Capture the cell that displays the provided text and extract its [x, y] central coordinate. 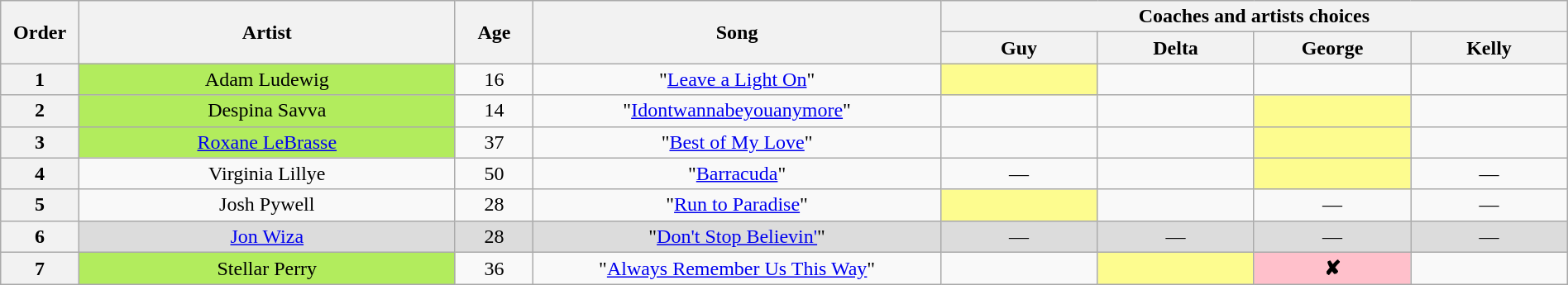
36 [495, 268]
Artist [266, 32]
Kelly [1489, 48]
37 [495, 142]
50 [495, 173]
Jon Wiza [266, 236]
"Leave a Light On" [738, 79]
16 [495, 79]
"Always Remember Us This Way" [738, 268]
5 [40, 205]
Delta [1176, 48]
6 [40, 236]
"Run to Paradise" [738, 205]
1 [40, 79]
Roxane LeBrasse [266, 142]
Order [40, 32]
14 [495, 111]
2 [40, 111]
"Don't Stop Believin'" [738, 236]
Guy [1019, 48]
Age [495, 32]
"Best of My Love" [738, 142]
4 [40, 173]
Despina Savva [266, 111]
Coaches and artists choices [1254, 17]
Song [738, 32]
Adam Ludewig [266, 79]
7 [40, 268]
Stellar Perry [266, 268]
George [1331, 48]
✘ [1331, 268]
"Barracuda" [738, 173]
Josh Pywell [266, 205]
"Idontwannabeyouanymore" [738, 111]
Virginia Lillye [266, 173]
3 [40, 142]
